From the cell containing the given text, extract its center point as [X, Y] coordinate. 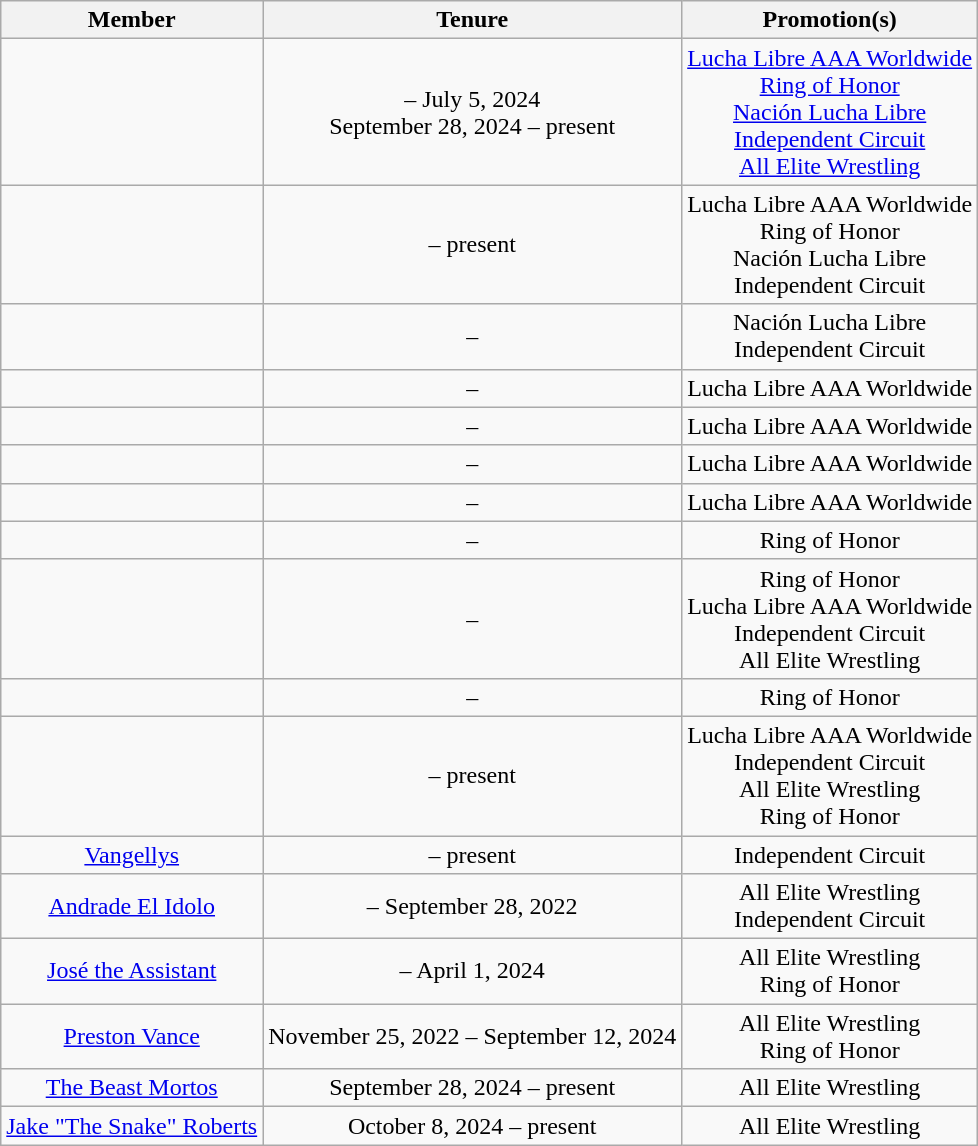
All Elite WrestlingIndependent Circuit [830, 906]
Lucha Libre AAA WorldwideIndependent CircuitAll Elite WrestlingRing of Honor [830, 776]
November 25, 2022 – September 12, 2024 [472, 1036]
Jake "The Snake" Roberts [132, 1126]
Ring of HonorLucha Libre AAA WorldwideIndependent CircuitAll Elite Wrestling [830, 618]
Promotion(s) [830, 20]
– April 1, 2024 [472, 972]
Nación Lucha LibreIndependent Circuit [830, 336]
Member [132, 20]
José the Assistant [132, 972]
– July 5, 2024 September 28, 2024 – present [472, 112]
Lucha Libre AAA WorldwideRing of HonorNación Lucha LibreIndependent Circuit [830, 244]
Lucha Libre AAA WorldwideRing of HonorNación Lucha LibreIndependent CircuitAll Elite Wrestling [830, 112]
Andrade El Idolo [132, 906]
Vangellys [132, 855]
Preston Vance [132, 1036]
September 28, 2024 – present [472, 1088]
October 8, 2024 – present [472, 1126]
The Beast Mortos [132, 1088]
Independent Circuit [830, 855]
Tenure [472, 20]
– September 28, 2022 [472, 906]
